Pinpoint the cell where the given text exists, returning its [x, y] midpoint coordinate. 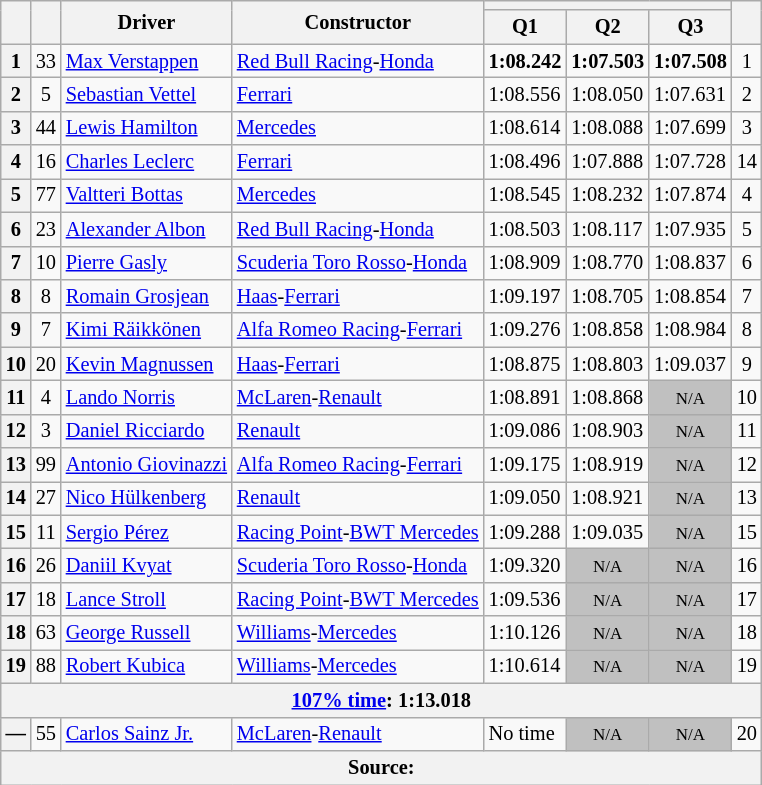
1:08.050 [608, 94]
1:09.050 [526, 498]
1:09.536 [526, 599]
1:08.242 [526, 61]
44 [46, 128]
1:08.854 [690, 296]
1:08.770 [608, 263]
Sergio Pérez [146, 532]
23 [46, 229]
Kevin Magnussen [146, 364]
1:08.858 [608, 330]
1:08.875 [526, 364]
1:09.037 [690, 364]
Charles Leclerc [146, 162]
No time [526, 734]
1:08.903 [608, 431]
77 [46, 195]
1:08.503 [526, 229]
Q1 [526, 27]
Robert Kubica [146, 666]
Valtteri Bottas [146, 195]
1:09.175 [526, 465]
Lewis Hamilton [146, 128]
1:08.545 [526, 195]
1:09.035 [608, 532]
1:10.614 [526, 666]
1:09.197 [526, 296]
1:07.631 [690, 94]
1:07.935 [690, 229]
1:09.288 [526, 532]
1:09.276 [526, 330]
55 [46, 734]
1:08.921 [608, 498]
1:08.837 [690, 263]
1:08.614 [526, 128]
Q2 [608, 27]
99 [46, 465]
1:07.508 [690, 61]
Q3 [690, 27]
1:08.117 [608, 229]
1:08.909 [526, 263]
33 [46, 61]
Constructor [358, 22]
27 [46, 498]
1:08.088 [608, 128]
1:07.699 [690, 128]
88 [46, 666]
Antonio Giovinazzi [146, 465]
1:08.919 [608, 465]
Daniel Ricciardo [146, 431]
1:09.086 [526, 431]
1:08.891 [526, 397]
1:10.126 [526, 633]
1:08.984 [690, 330]
George Russell [146, 633]
1:07.728 [690, 162]
Kimi Räikkönen [146, 330]
Alexander Albon [146, 229]
Pierre Gasly [146, 263]
1:07.888 [608, 162]
Driver [146, 22]
1:08.556 [526, 94]
Nico Hülkenberg [146, 498]
1:08.705 [608, 296]
— [16, 734]
1:08.496 [526, 162]
Sebastian Vettel [146, 94]
1:08.232 [608, 195]
Lance Stroll [146, 599]
26 [46, 565]
1:08.803 [608, 364]
Source: [382, 767]
Carlos Sainz Jr. [146, 734]
Romain Grosjean [146, 296]
1:09.320 [526, 565]
Lando Norris [146, 397]
1:07.503 [608, 61]
1:07.874 [690, 195]
63 [46, 633]
107% time: 1:13.018 [382, 700]
1:08.868 [608, 397]
Max Verstappen [146, 61]
Daniil Kvyat [146, 565]
